For the text-containing cell, return its midpoint in (x, y) coordinate format. 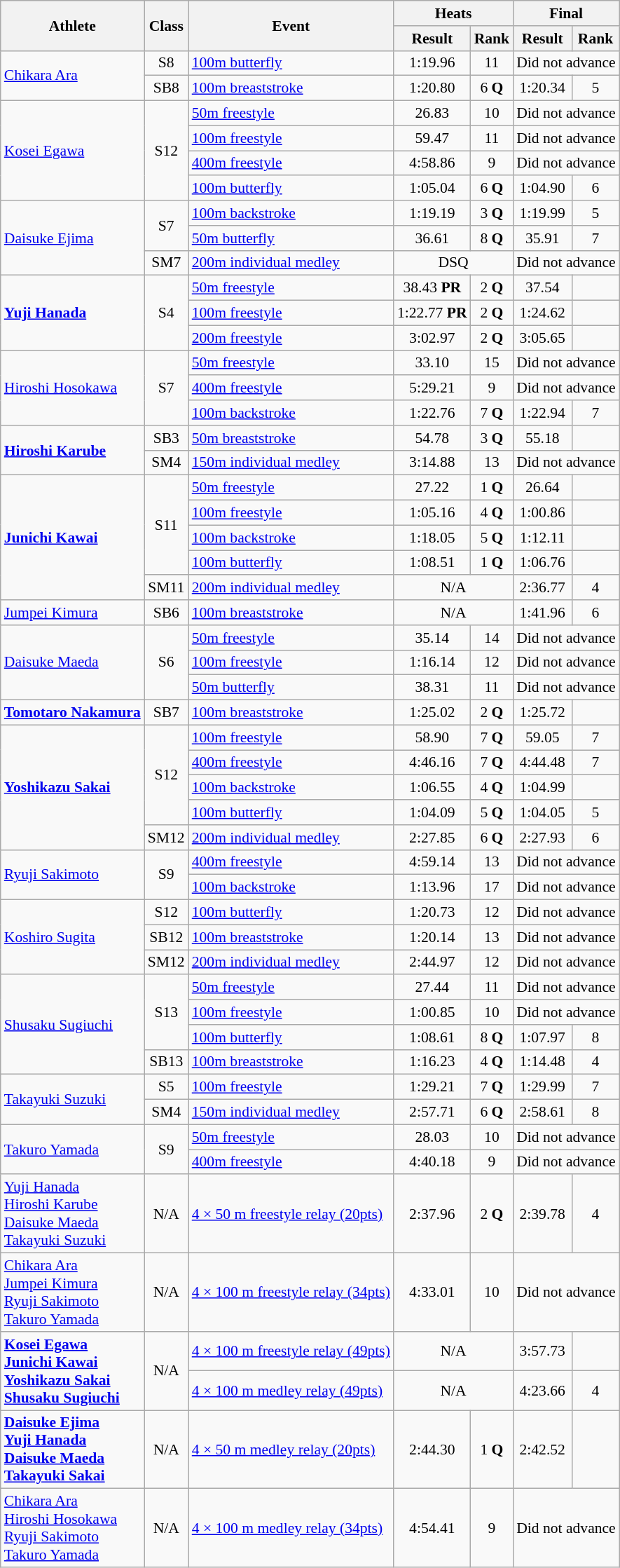
1:19.96 (432, 63)
2:36.77 (542, 588)
Jumpei Kimura (73, 613)
Ryuji Sakimoto (73, 875)
1:24.62 (542, 313)
Kosei Egawa (73, 151)
4 × 100 m medley relay (49pts) (291, 1391)
4:23.66 (542, 1391)
1:18.05 (432, 538)
1:19.19 (432, 213)
17 (492, 887)
Yoshikazu Sakai (73, 787)
2:44.30 (432, 1450)
S6 (167, 663)
1:00.86 (542, 513)
38.43 PR (432, 288)
37.54 (542, 288)
1:14.48 (542, 1062)
Final (566, 13)
1:20.14 (432, 937)
26.83 (432, 114)
26.64 (542, 488)
15 (492, 363)
2:57.71 (432, 1112)
1:29.99 (542, 1087)
Class (167, 25)
1:06.55 (432, 788)
Chikara Ara Hiroshi Hosokawa Ryuji Sakimoto Takuro Yamada (73, 1528)
Event (291, 25)
S11 (167, 525)
SB6 (167, 613)
Kosei Egawa Junichi Kawai Yoshikazu Sakai Shusaku Sugiuchi (73, 1371)
1:25.02 (432, 713)
36.61 (432, 238)
Takuro Yamada (73, 1150)
1:08.51 (432, 563)
S5 (167, 1087)
4:46.16 (432, 763)
SB7 (167, 713)
1:25.72 (542, 713)
S8 (167, 63)
3:05.65 (542, 338)
2:27.93 (542, 838)
200m freestyle (291, 338)
1:29.21 (432, 1087)
1:22.77 PR (432, 313)
27.22 (432, 488)
33.10 (432, 363)
1:19.99 (542, 213)
SB13 (167, 1062)
5:29.21 (432, 388)
1:04.09 (432, 812)
SB3 (167, 438)
4 × 100 m freestyle relay (49pts) (291, 1351)
1:08.61 (432, 1037)
1:16.23 (432, 1062)
Yuji Hanada Hiroshi Karube Daisuke Maeda Takayuki Suzuki (73, 1214)
SB8 (167, 88)
1:05.16 (432, 513)
1:04.99 (542, 788)
S13 (167, 1012)
2:37.96 (432, 1214)
3:57.73 (542, 1351)
1:41.96 (542, 613)
1:16.14 (432, 662)
Daisuke Maeda (73, 663)
Athlete (73, 25)
4:58.86 (432, 163)
Junichi Kawai (73, 538)
27.44 (432, 988)
50m breaststroke (291, 438)
3:14.88 (432, 463)
4 × 50 m freestyle relay (20pts) (291, 1214)
2:44.97 (432, 962)
2:39.78 (542, 1214)
Takayuki Suzuki (73, 1099)
4:54.41 (432, 1528)
DSQ (453, 263)
4 × 100 m medley relay (34pts) (291, 1528)
SM11 (167, 588)
1:20.73 (432, 913)
59.47 (432, 138)
Chikara Ara Jumpei Kimura Ryuji Sakimoto Takuro Yamada (73, 1293)
28.03 (432, 1137)
35.14 (432, 638)
1:22.76 (432, 413)
1:07.97 (542, 1037)
4:40.18 (432, 1162)
59.05 (542, 737)
Daisuke Ejima (73, 238)
4:59.14 (432, 862)
35.91 (542, 238)
14 (492, 638)
1:04.90 (542, 189)
4:33.01 (432, 1293)
1:04.05 (542, 812)
55.18 (542, 438)
4 × 50 m medley relay (20pts) (291, 1450)
Tomotaro Nakamura (73, 713)
Hiroshi Karube (73, 450)
Koshiro Sugita (73, 938)
1:05.04 (432, 189)
Hiroshi Hosokawa (73, 388)
Daisuke Ejima Yuji Hanada Daisuke Maeda Takayuki Sakai (73, 1450)
1:22.94 (542, 413)
1:12.11 (542, 538)
SB12 (167, 937)
S4 (167, 313)
2:58.61 (542, 1112)
Yuji Hanada (73, 313)
54.78 (432, 438)
SM7 (167, 263)
1:06.76 (542, 563)
1:20.34 (542, 88)
1:13.96 (432, 887)
Shusaku Sugiuchi (73, 1025)
2:42.52 (542, 1450)
1:20.80 (432, 88)
Heats (453, 13)
3:02.97 (432, 338)
4:44.48 (542, 763)
4 × 100 m freestyle relay (34pts) (291, 1293)
1:00.85 (432, 1012)
58.90 (432, 737)
2:27.85 (432, 838)
38.31 (432, 688)
Chikara Ara (73, 76)
